Detect which cell encompasses the target text, then output its (x, y) center coordinate. 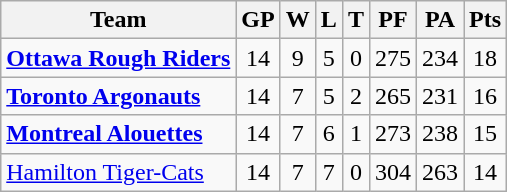
234 (440, 58)
Montreal Alouettes (118, 134)
Pts (486, 20)
Toronto Argonauts (118, 96)
9 (298, 58)
6 (328, 134)
265 (392, 96)
18 (486, 58)
1 (356, 134)
PF (392, 20)
Ottawa Rough Riders (118, 58)
GP (258, 20)
275 (392, 58)
273 (392, 134)
231 (440, 96)
15 (486, 134)
W (298, 20)
238 (440, 134)
304 (392, 172)
Hamilton Tiger-Cats (118, 172)
PA (440, 20)
263 (440, 172)
Team (118, 20)
L (328, 20)
16 (486, 96)
T (356, 20)
2 (356, 96)
